Detect which cell encompasses the target text, then output its [x, y] center coordinate. 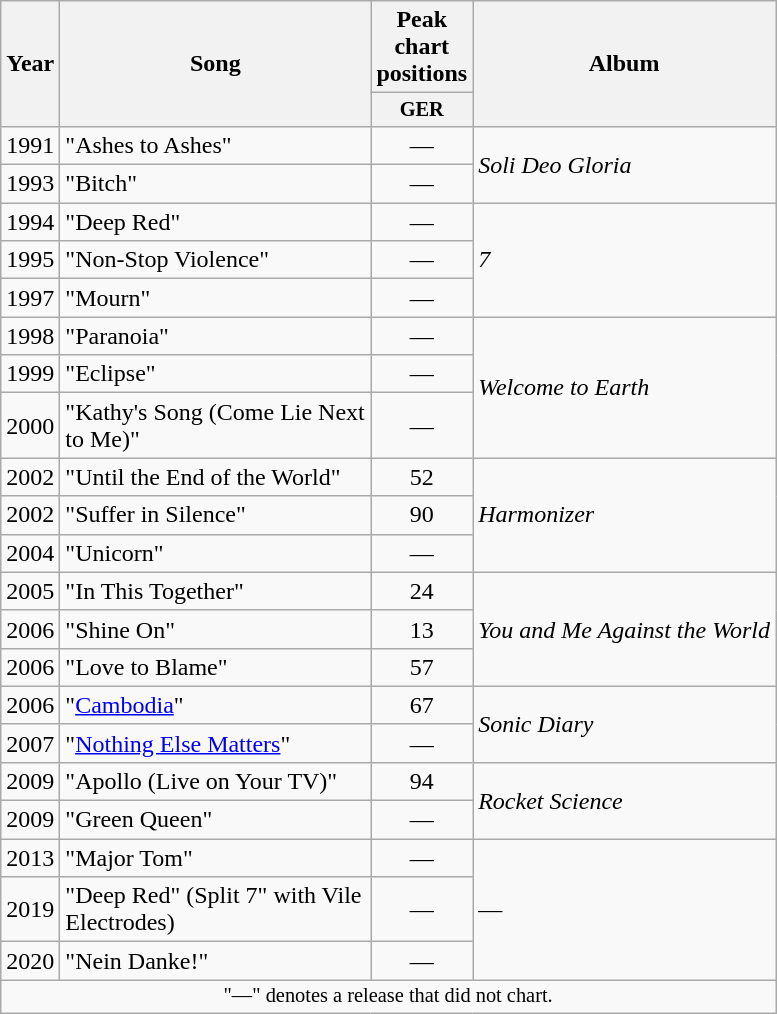
1995 [30, 260]
94 [422, 781]
"—" denotes a release that did not chart. [388, 997]
"Kathy's Song (Come Lie Next to Me)" [216, 426]
Soli Deo Gloria [624, 164]
"Love to Blame" [216, 667]
"Bitch" [216, 184]
"Suffer in Silence" [216, 515]
1994 [30, 222]
"In This Together" [216, 591]
"Eclipse" [216, 374]
Harmonizer [624, 515]
GER [422, 110]
90 [422, 515]
57 [422, 667]
"Green Queen" [216, 820]
"Nein Danke!" [216, 961]
2004 [30, 553]
Peak chart positions [422, 47]
"Deep Red" [216, 222]
2019 [30, 910]
"Until the End of the World" [216, 477]
1999 [30, 374]
2007 [30, 743]
13 [422, 629]
2000 [30, 426]
"Ashes to Ashes" [216, 145]
Welcome to Earth [624, 388]
"Deep Red" (Split 7" with Vile Electrodes) [216, 910]
2020 [30, 961]
"Shine On" [216, 629]
1991 [30, 145]
"Apollo (Live on Your TV)" [216, 781]
52 [422, 477]
1993 [30, 184]
7 [624, 260]
"Cambodia" [216, 705]
"Unicorn" [216, 553]
Rocket Science [624, 800]
"Paranoia" [216, 336]
67 [422, 705]
Sonic Diary [624, 724]
"Nothing Else Matters" [216, 743]
"Non-Stop Violence" [216, 260]
1998 [30, 336]
"Major Tom" [216, 858]
1997 [30, 298]
2005 [30, 591]
24 [422, 591]
Album [624, 64]
You and Me Against the World [624, 629]
"Mourn" [216, 298]
Year [30, 64]
2013 [30, 858]
Song [216, 64]
